Output the (X, Y) coordinate of the center of the cell containing the given text.  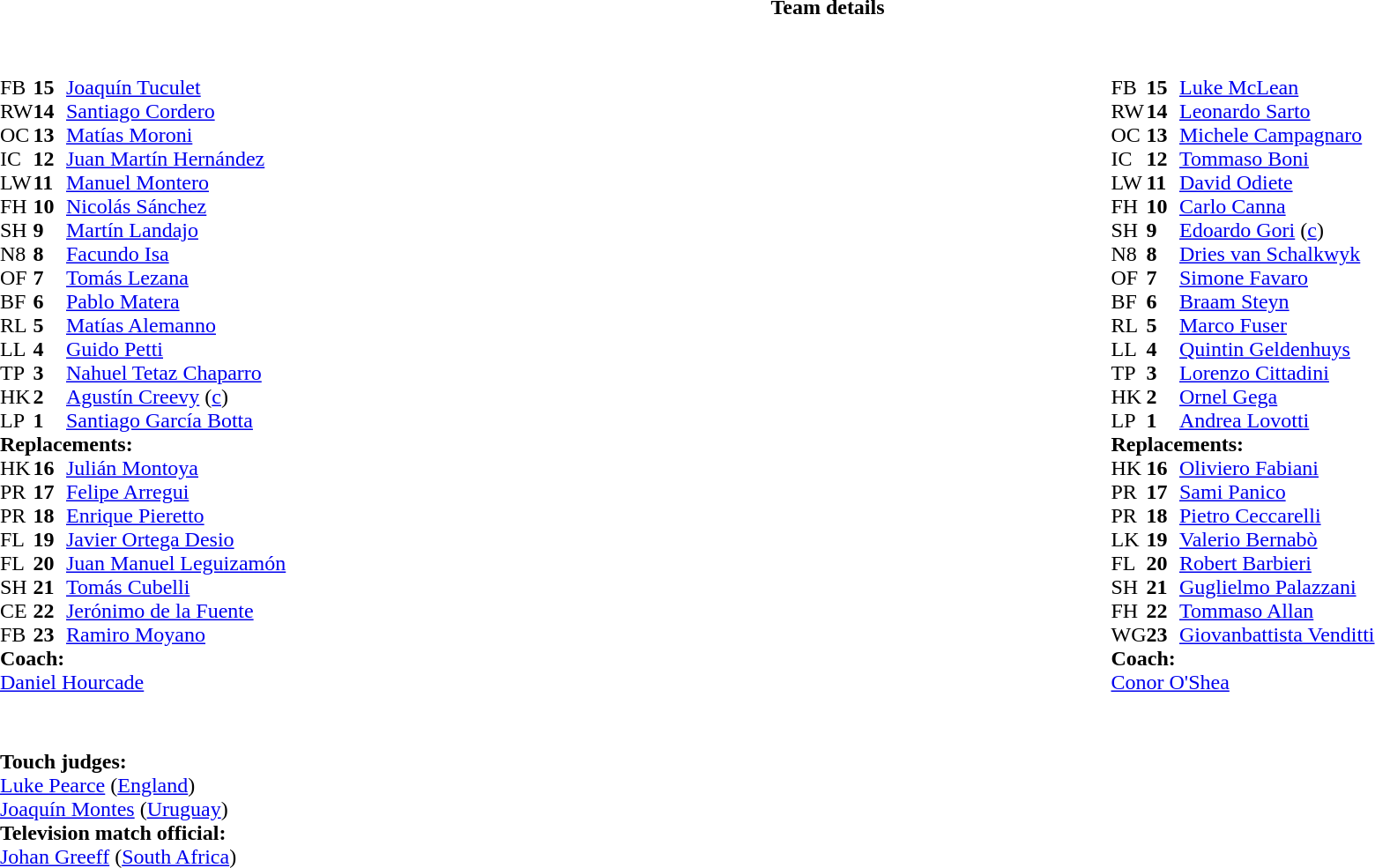
Quintin Geldenhuys (1277, 349)
Juan Manuel Leguizamón (176, 564)
Sami Panico (1277, 492)
CE (17, 612)
Ramiro Moyano (176, 634)
Edoardo Gori (c) (1277, 231)
Joaquín Tuculet (176, 88)
Jerónimo de la Fuente (176, 612)
Daniel Hourcade (143, 682)
Simone Favaro (1277, 278)
Pietro Ceccarelli (1277, 516)
Guido Petti (176, 349)
Felipe Arregui (176, 492)
Carlo Canna (1277, 206)
Agustín Creevy (c) (176, 397)
Matías Alemanno (176, 326)
Tommaso Allan (1277, 612)
Tomás Cubelli (176, 587)
Martín Landajo (176, 231)
Manuel Montero (176, 183)
Enrique Pieretto (176, 516)
Oliviero Fabiani (1277, 469)
Matías Moroni (176, 136)
Valerio Bernabò (1277, 539)
Julián Montoya (176, 469)
Conor O'Shea (1243, 682)
LK (1128, 539)
Nicolás Sánchez (176, 206)
Luke McLean (1277, 88)
Andrea Lovotti (1277, 421)
Giovanbattista Venditti (1277, 634)
Pablo Matera (176, 301)
Ornel Gega (1277, 397)
David Odiete (1277, 183)
Braam Steyn (1277, 301)
Guglielmo Palazzani (1277, 587)
WG (1128, 634)
Robert Barbieri (1277, 564)
Michele Campagnaro (1277, 136)
Marco Fuser (1277, 326)
Tommaso Boni (1277, 159)
Nahuel Tetaz Chaparro (176, 374)
Lorenzo Cittadini (1277, 374)
Javier Ortega Desio (176, 539)
Leonardo Sarto (1277, 111)
Juan Martín Hernández (176, 159)
Facundo Isa (176, 254)
Santiago Cordero (176, 111)
Tomás Lezana (176, 278)
Dries van Schalkwyk (1277, 254)
Santiago García Botta (176, 421)
